Find where the given text appears and provide that cell's center as [x, y] coordinate. 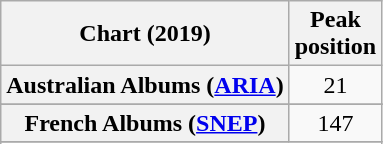
Peakposition [335, 34]
Chart (2019) [145, 34]
French Albums (SNEP) [145, 123]
21 [335, 85]
Australian Albums (ARIA) [145, 85]
147 [335, 123]
